Output the [x, y] coordinate of the center of the cell containing the given text.  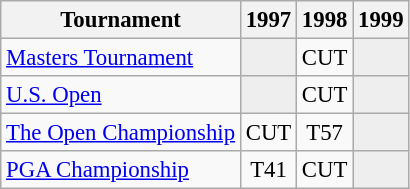
T57 [325, 133]
1998 [325, 20]
1999 [381, 20]
1997 [268, 20]
Masters Tournament [121, 58]
PGA Championship [121, 170]
Tournament [121, 20]
The Open Championship [121, 133]
U.S. Open [121, 95]
T41 [268, 170]
